From the cell containing the given text, extract its center point as (x, y) coordinate. 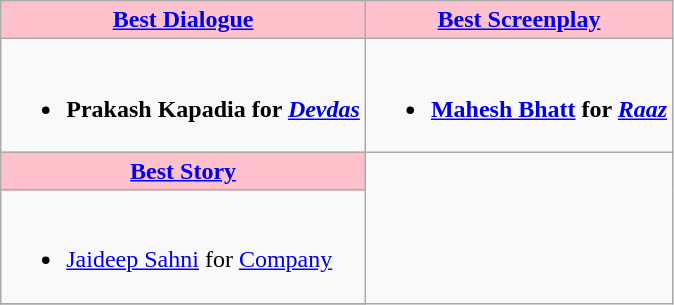
Mahesh Bhatt for Raaz (518, 96)
Best Story (184, 171)
Best Dialogue (184, 20)
Prakash Kapadia for Devdas (184, 96)
Jaideep Sahni for Company (184, 246)
Best Screenplay (518, 20)
